Output the [x, y] coordinate of the center of the cell containing the given text.  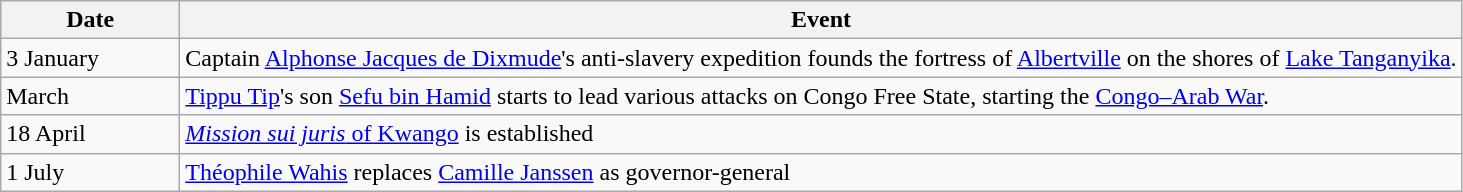
3 January [90, 58]
Mission sui juris of Kwango is established [821, 134]
Théophile Wahis replaces Camille Janssen as governor-general [821, 172]
Date [90, 20]
Captain Alphonse Jacques de Dixmude's anti-slavery expedition founds the fortress of Albertville on the shores of Lake Tanganyika. [821, 58]
18 April [90, 134]
Tippu Tip's son Sefu bin Hamid starts to lead various attacks on Congo Free State, starting the Congo–Arab War. [821, 96]
Event [821, 20]
1 July [90, 172]
March [90, 96]
